Extract the [x, y] coordinate from the center of the cell holding the provided text.  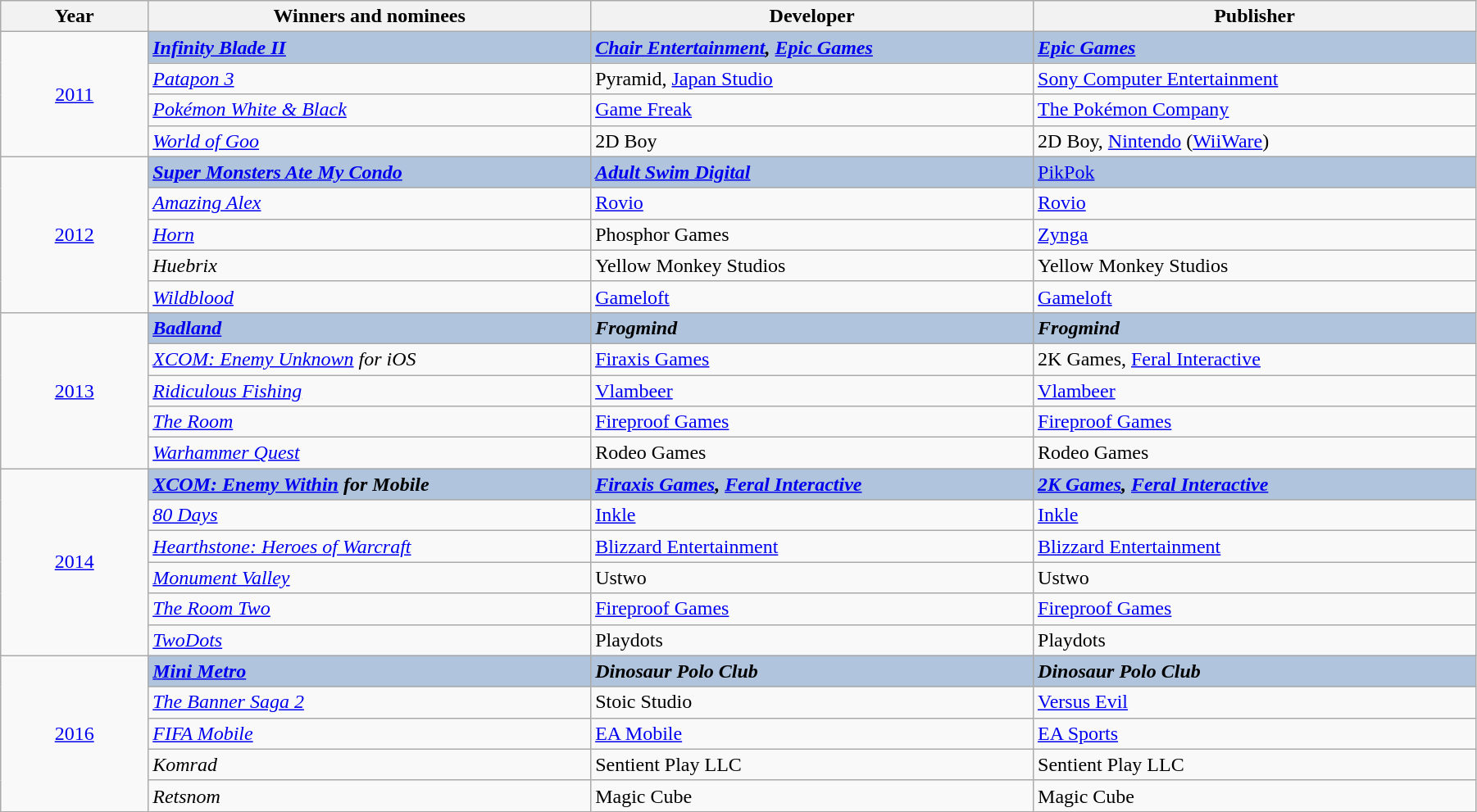
Stoic Studio [812, 702]
Hearthstone: Heroes of Warcraft [370, 547]
PikPok [1255, 172]
EA Sports [1255, 733]
Versus Evil [1255, 702]
Monument Valley [370, 578]
Phosphor Games [812, 234]
Sony Computer Entertainment [1255, 79]
The Room Two [370, 609]
Firaxis Games, Feral Interactive [812, 484]
The Banner Saga 2 [370, 702]
Horn [370, 234]
Pyramid, Japan Studio [812, 79]
The Pokémon Company [1255, 110]
Epic Games [1255, 48]
Ridiculous Fishing [370, 391]
The Room [370, 422]
Patapon 3 [370, 79]
Game Freak [812, 110]
Firaxis Games [812, 359]
World of Goo [370, 141]
Adult Swim Digital [812, 172]
2D Boy, Nintendo (WiiWare) [1255, 141]
Mini Metro [370, 671]
Huebrix [370, 265]
Badland [370, 328]
FIFA Mobile [370, 733]
XCOM: Enemy Within for Mobile [370, 484]
Retsnom [370, 796]
2013 [75, 390]
Infinity Blade II [370, 48]
Pokémon White & Black [370, 110]
Warhammer Quest [370, 453]
80 Days [370, 515]
Chair Entertainment, Epic Games [812, 48]
Winners and nominees [370, 16]
TwoDots [370, 640]
XCOM: Enemy Unknown for iOS [370, 359]
Publisher [1255, 16]
Zynga [1255, 234]
Year [75, 16]
Wildblood [370, 297]
Komrad [370, 764]
2011 [75, 94]
EA Mobile [812, 733]
2D Boy [812, 141]
2016 [75, 733]
Amazing Alex [370, 203]
Super Monsters Ate My Condo [370, 172]
2014 [75, 562]
Developer [812, 16]
2012 [75, 234]
